Determine the [X, Y] coordinate at the center of the cell enclosing the given text.  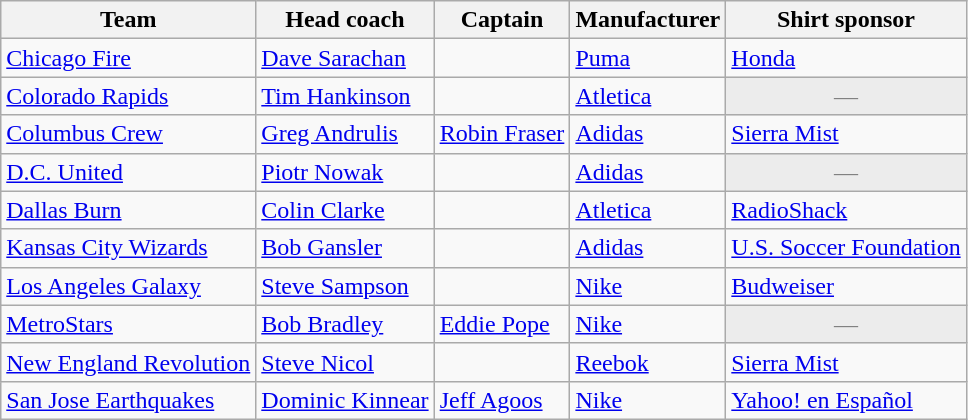
Shirt sponsor [846, 20]
Jeff Agoos [502, 400]
Reebok [648, 362]
Steve Sampson [345, 286]
Piotr Nowak [345, 172]
Colorado Rapids [128, 96]
D.C. United [128, 172]
RadioShack [846, 210]
Captain [502, 20]
Eddie Pope [502, 324]
Manufacturer [648, 20]
Yahoo! en Español [846, 400]
Kansas City Wizards [128, 248]
San Jose Earthquakes [128, 400]
Dave Sarachan [345, 58]
Honda [846, 58]
Greg Andrulis [345, 134]
Team [128, 20]
Chicago Fire [128, 58]
Bob Gansler [345, 248]
Tim Hankinson [345, 96]
U.S. Soccer Foundation [846, 248]
Puma [648, 58]
Colin Clarke [345, 210]
Head coach [345, 20]
Los Angeles Galaxy [128, 286]
Bob Bradley [345, 324]
Dallas Burn [128, 210]
MetroStars [128, 324]
Budweiser [846, 286]
Columbus Crew [128, 134]
Robin Fraser [502, 134]
Dominic Kinnear [345, 400]
New England Revolution [128, 362]
Steve Nicol [345, 362]
